Identify which cell holds the provided text, then report its (X, Y) central coordinate. 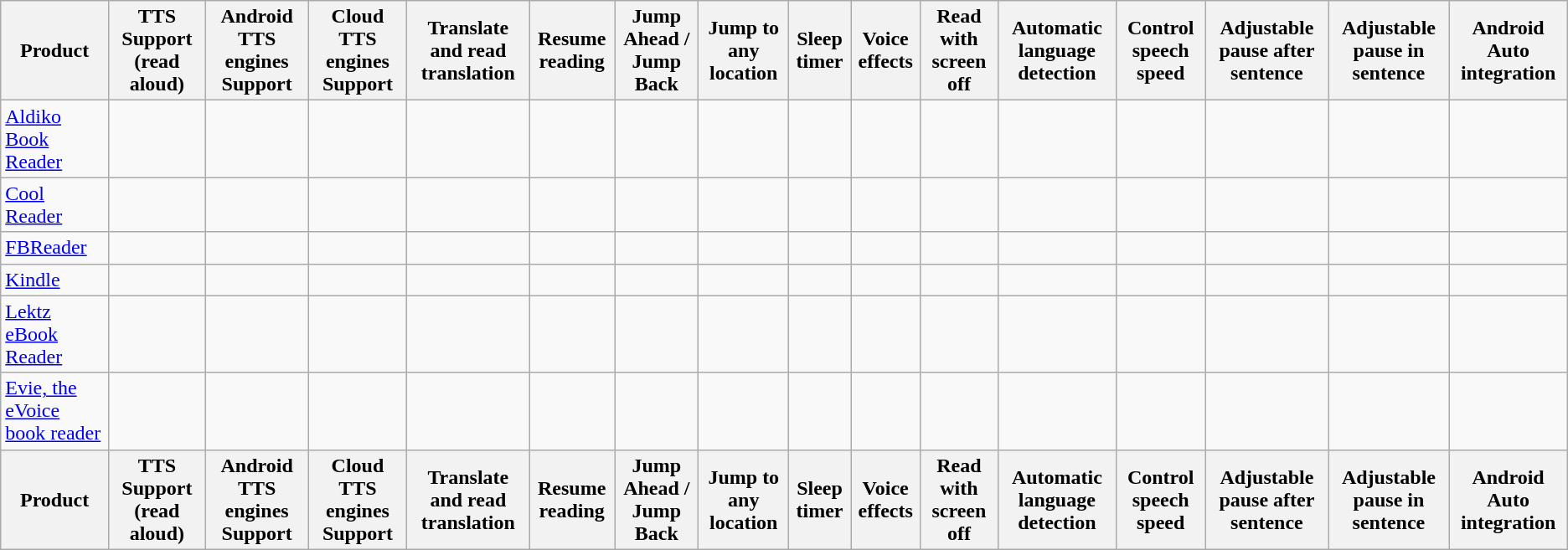
Evie, the eVoice book reader (55, 411)
Cool Reader (55, 204)
FBReader (55, 248)
Aldiko Book Reader (55, 139)
Lektz eBook Reader (55, 334)
Kindle (55, 280)
